Return the (X, Y) coordinate for the center point of the cell that contains the specified text.  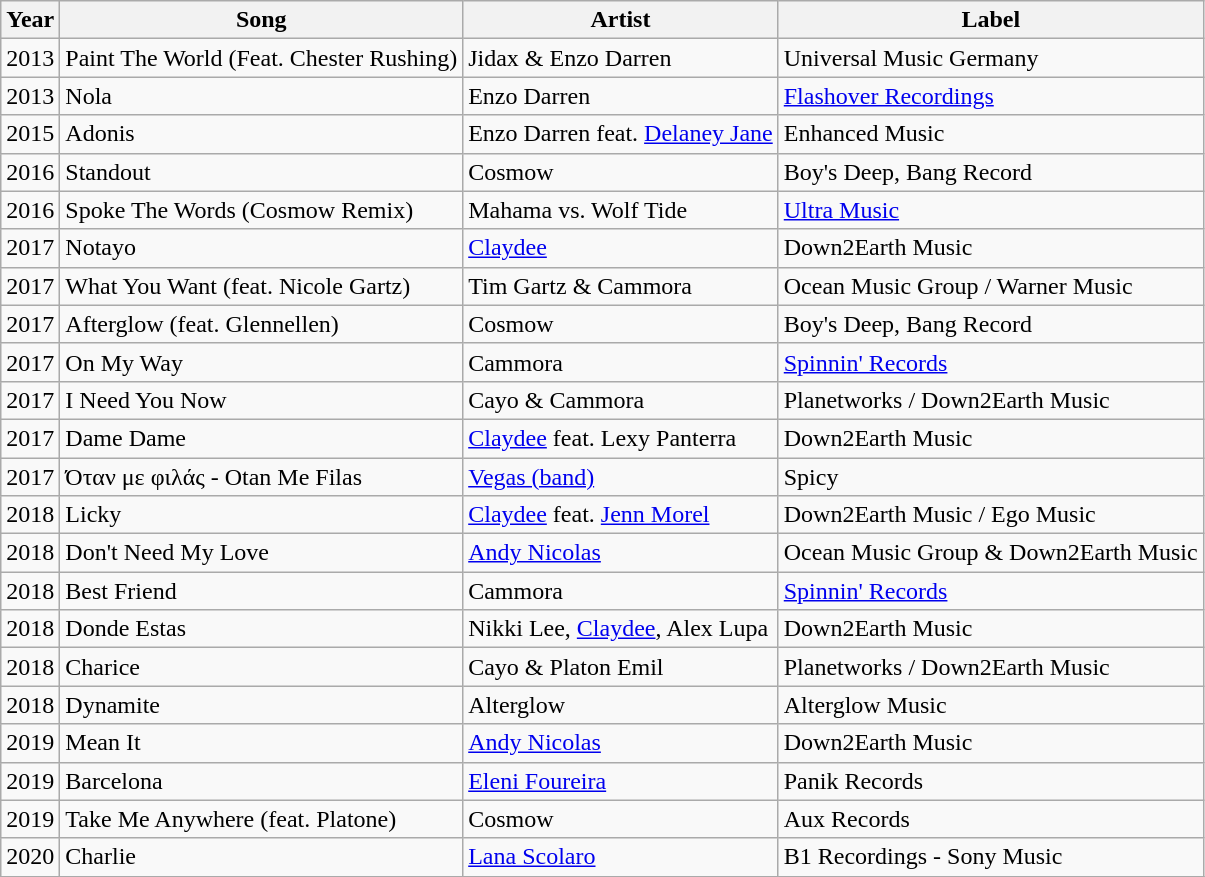
2015 (30, 134)
Afterglow (feat. Glennellen) (262, 324)
Mean It (262, 743)
Ocean Music Group / Warner Music (990, 286)
Year (30, 20)
Charlie (262, 857)
Adonis (262, 134)
Dynamite (262, 705)
Universal Music Germany (990, 58)
Dame Dame (262, 438)
Artist (621, 20)
Cayo & Platon Emil (621, 667)
Song (262, 20)
Aux Records (990, 819)
Charice (262, 667)
Ultra Music (990, 210)
Lana Scolaro (621, 857)
Nikki Lee, Claydee, Alex Lupa (621, 629)
2020 (30, 857)
Claydee feat. Lexy Panterra (621, 438)
Claydee feat. Jenn Morel (621, 515)
Donde Estas (262, 629)
B1 Recordings - Sony Music (990, 857)
Enhanced Music (990, 134)
Paint The World (Feat. Chester Rushing) (262, 58)
Panik Records (990, 781)
Spoke The Words (Cosmow Remix) (262, 210)
Alterglow Music (990, 705)
Jidax & Enzo Darren (621, 58)
Standout (262, 172)
Tim Gartz & Cammora (621, 286)
Barcelona (262, 781)
Label (990, 20)
Licky (262, 515)
Vegas (band) (621, 477)
Eleni Foureira (621, 781)
Όταν με φιλάς - Otan Me Filas (262, 477)
Claydee (621, 248)
Flashover Recordings (990, 96)
Best Friend (262, 591)
Enzo Darren (621, 96)
Ocean Music Group & Down2Earth Music (990, 553)
Cayo & Cammora (621, 400)
Alterglow (621, 705)
On My Way (262, 362)
Nola (262, 96)
Down2Earth Music / Ego Music (990, 515)
Notayo (262, 248)
Mahama vs. Wolf Tide (621, 210)
Spicy (990, 477)
Enzo Darren feat. Delaney Jane (621, 134)
What You Want (feat. Nicole Gartz) (262, 286)
I Need You Now (262, 400)
Don't Need My Love (262, 553)
Take Me Anywhere (feat. Platone) (262, 819)
